Pinpoint the cell where the given text exists, returning its [x, y] midpoint coordinate. 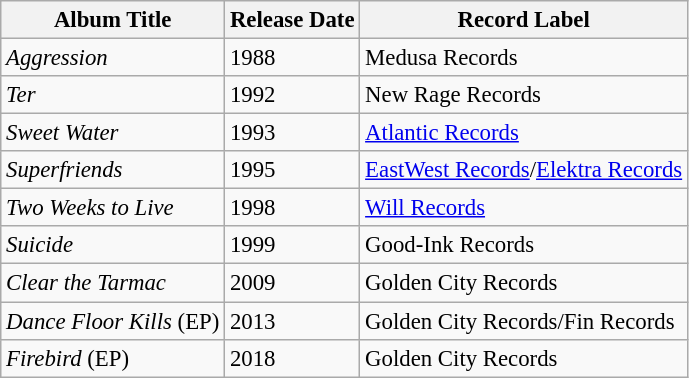
Record Label [524, 20]
Sweet Water [113, 133]
New Rage Records [524, 95]
2009 [292, 283]
Release Date [292, 20]
Firebird (EP) [113, 358]
2018 [292, 358]
1993 [292, 133]
Dance Floor Kills (EP) [113, 321]
Golden City Records/Fin Records [524, 321]
Medusa Records [524, 58]
Good-Ink Records [524, 245]
Atlantic Records [524, 133]
1992 [292, 95]
2013 [292, 321]
Aggression [113, 58]
Two Weeks to Live [113, 208]
EastWest Records/Elektra Records [524, 170]
Will Records [524, 208]
Ter [113, 95]
1999 [292, 245]
1998 [292, 208]
1995 [292, 170]
Album Title [113, 20]
Clear the Tarmac [113, 283]
Suicide [113, 245]
1988 [292, 58]
Superfriends [113, 170]
